Capture the cell that displays the provided text and extract its (x, y) central coordinate. 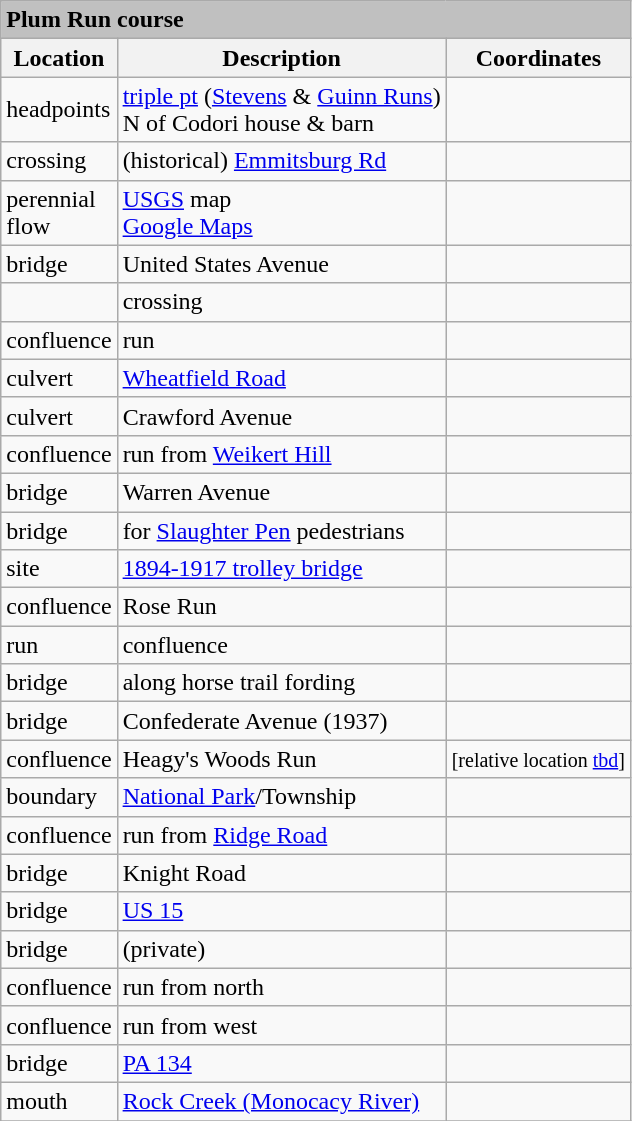
Plum Run course (316, 20)
1894-1917 trolley bridge (282, 569)
[relative location tbd] (538, 759)
triple pt (Stevens & Guinn Runs)N of Codori house & barn (282, 110)
Crawford Avenue (282, 416)
Rose Run (282, 607)
Knight Road (282, 873)
Coordinates (538, 58)
USGS mapGoogle Maps (282, 212)
(private) (282, 949)
National Park/Township (282, 797)
mouth (59, 1101)
along horse trail fording (282, 683)
United States Avenue (282, 264)
headpoints (59, 110)
run from Ridge Road (282, 835)
for Slaughter Pen pedestrians (282, 531)
Confederate Avenue (1937) (282, 721)
Location (59, 58)
US 15 (282, 911)
Description (282, 58)
run from west (282, 1025)
perennialflow (59, 212)
Wheatfield Road (282, 378)
(historical) Emmitsburg Rd (282, 161)
Rock Creek (Monocacy River) (282, 1101)
run from Weikert Hill (282, 454)
site (59, 569)
boundary (59, 797)
Warren Avenue (282, 492)
PA 134 (282, 1063)
Heagy's Woods Run (282, 759)
run from north (282, 987)
